Output the (X, Y) coordinate of the center of the cell containing the given text.  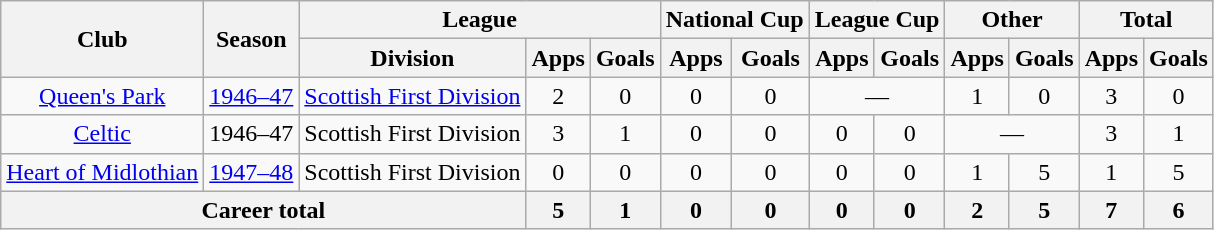
Career total (264, 210)
7 (1111, 210)
Heart of Midlothian (102, 172)
Other (1012, 20)
6 (1179, 210)
Queen's Park (102, 96)
League (480, 20)
Total (1146, 20)
Season (252, 39)
Celtic (102, 134)
1947–48 (252, 172)
Club (102, 39)
League Cup (877, 20)
Division (412, 58)
National Cup (734, 20)
